Return the (X, Y) coordinate for the center point of the cell that contains the specified text.  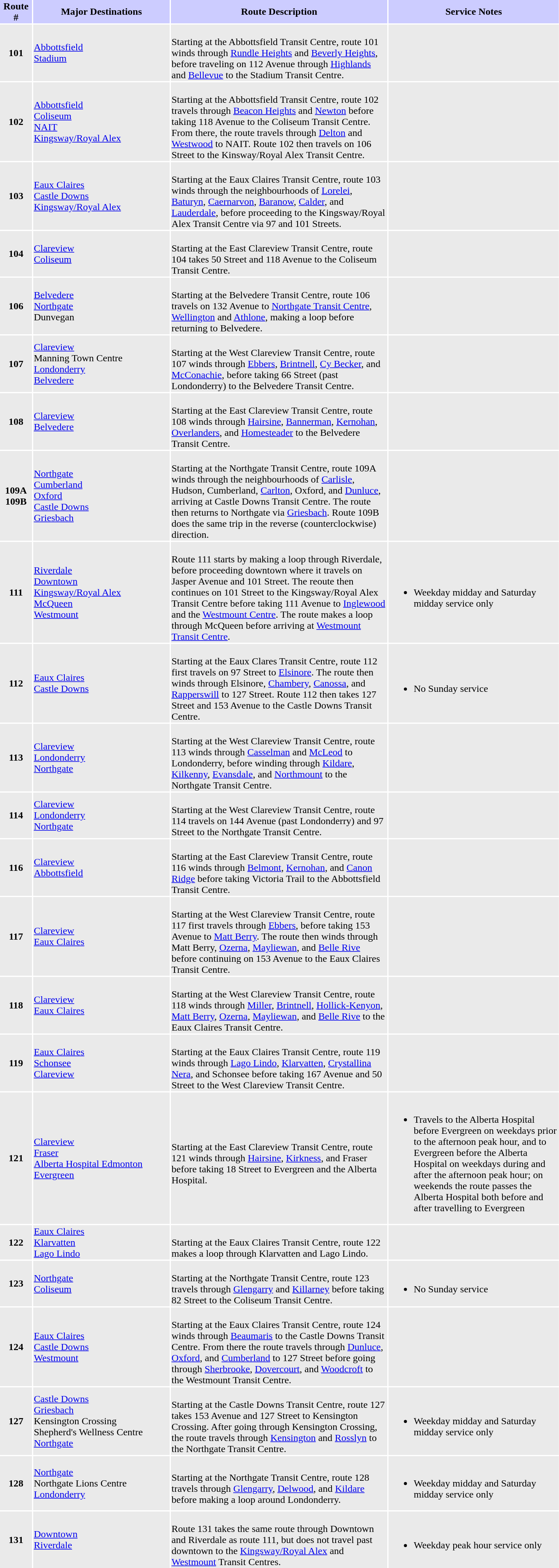
Eaux ClairesCastle DownsKingsway/Royal Alex (102, 196)
NorthgateNorthgate Lions CentreLondonderry (102, 1483)
Starting at the West Clareview Transit Centre, route 114 travels on 144 Avenue (past Londonderry) and 97 Street to the Northgate Transit Centre. (279, 815)
Route # (16, 11)
108 (16, 421)
NorthgateColiseum (102, 1284)
RiverdaleDowntownKingsway/Royal AlexMcQueenWestmount (102, 592)
Major Destinations (102, 11)
Eaux ClairesKlarvattenLago Lindo (102, 1242)
ClareviewManning Town CentreLondonderryBelvedere (102, 364)
Eaux ClairesSchonseeClareview (102, 1063)
AbbottsfieldColiseumNAITKingsway/Royal Alex (102, 122)
119 (16, 1063)
128 (16, 1483)
114 (16, 815)
102 (16, 122)
Eaux ClairesCastle DownsWestmount (102, 1347)
Starting at the East Clareview Transit Centre, route 104 takes 50 Street and 118 Avenue to the Coliseum Transit Centre. (279, 254)
NorthgateCumberlandOxfordCastle DownsGriesbach (102, 496)
Starting at the Northgate Transit Centre, route 128 travels through Glengarry, Delwood, and Kildare before making a loop around Londonderry. (279, 1483)
Eaux ClairesCastle Downs (102, 683)
101 (16, 53)
121 (16, 1158)
118 (16, 1005)
124 (16, 1347)
107 (16, 364)
109A109B (16, 496)
Service Notes (474, 11)
106 (16, 306)
123 (16, 1284)
BelvedereNorthgateDunvegan (102, 306)
131 (16, 1540)
ClareviewFraserAlberta Hospital EdmontonEvergreen (102, 1158)
113 (16, 758)
DowntownRiverdale (102, 1540)
Starting at the Eaux Claires Transit Centre, route 122 makes a loop through Klarvatten and Lago Lindo. (279, 1242)
Starting at the Northgate Transit Centre, route 123 travels through Glengarry and Killarney before taking 82 Street to the Coliseum Transit Centre. (279, 1284)
Castle DownsGriesbachKensington CrossingShepherd's Wellness CentreNorthgate (102, 1421)
127 (16, 1421)
122 (16, 1242)
Route Description (279, 11)
117 (16, 936)
112 (16, 683)
Weekday peak hour service only (474, 1540)
104 (16, 254)
ClareviewColiseum (102, 254)
103 (16, 196)
ClareviewAbbottsfield (102, 868)
ClareviewBelvedere (102, 421)
116 (16, 868)
111 (16, 592)
AbbottsfieldStadium (102, 53)
